Detect which cell encompasses the target text, then output its (x, y) center coordinate. 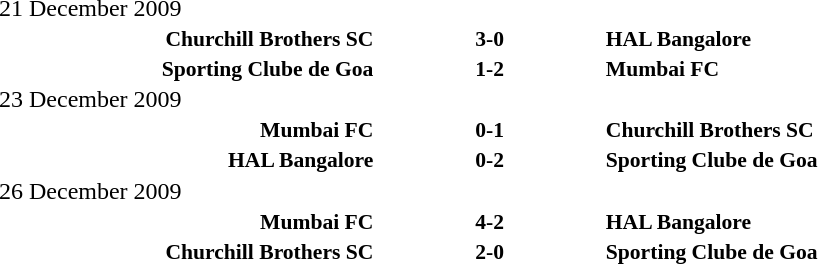
4-2 (489, 222)
0-1 (489, 130)
0-2 (489, 160)
3-0 (489, 38)
1-2 (489, 68)
